Output the (X, Y) coordinate of the center of the cell containing the given text.  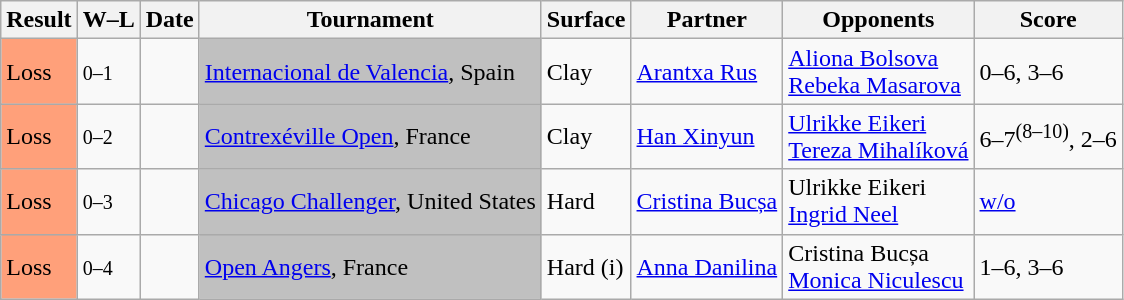
Hard (586, 202)
0–1 (108, 72)
Score (1048, 20)
0–2 (108, 136)
Tournament (370, 20)
Surface (586, 20)
Han Xinyun (707, 136)
0–4 (108, 266)
Anna Danilina (707, 266)
Date (170, 20)
Chicago Challenger, United States (370, 202)
Contrexéville Open, France (370, 136)
Cristina Bucșa (707, 202)
Arantxa Rus (707, 72)
Partner (707, 20)
Ulrikke Eikeri Ingrid Neel (878, 202)
1–6, 3–6 (1048, 266)
0–3 (108, 202)
Aliona Bolsova Rebeka Masarova (878, 72)
w/o (1048, 202)
Result (39, 20)
Opponents (878, 20)
0–6, 3–6 (1048, 72)
Internacional de Valencia, Spain (370, 72)
Ulrikke Eikeri Tereza Mihalíková (878, 136)
Open Angers, France (370, 266)
Hard (i) (586, 266)
Cristina Bucșa Monica Niculescu (878, 266)
W–L (108, 20)
6–7(8–10), 2–6 (1048, 136)
